Scan for the cell matching the given text and deliver its (X, Y) coordinate at center. 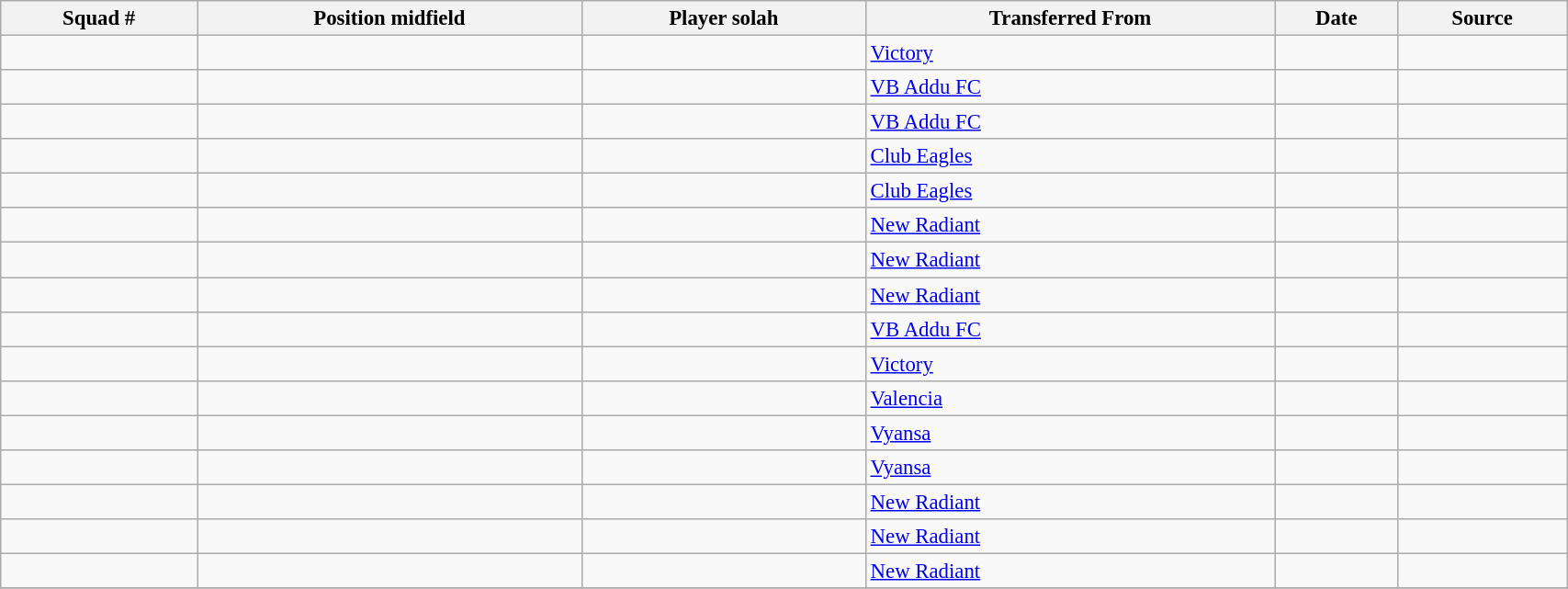
Source (1483, 18)
Transferred From (1070, 18)
Squad # (99, 18)
Player solah (724, 18)
Valencia (1070, 398)
Position midfield (389, 18)
Date (1337, 18)
